Pinpoint the cell where the given text exists, returning its [X, Y] midpoint coordinate. 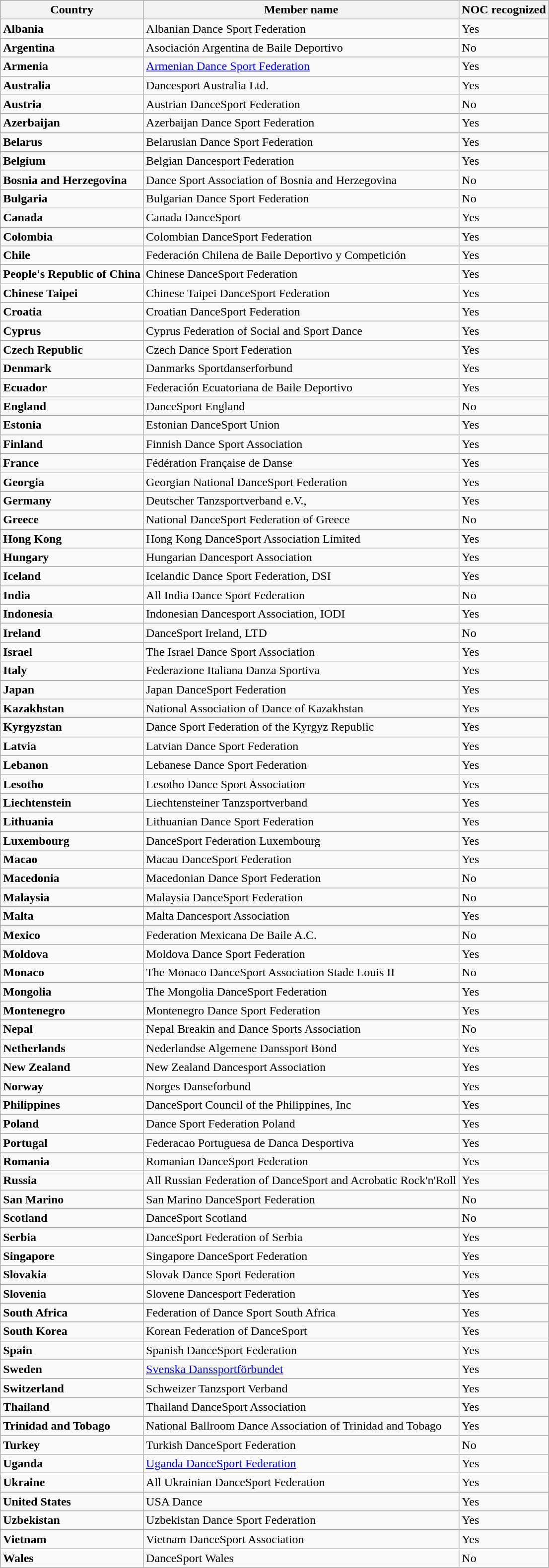
Spain [72, 1350]
DanceSport Scotland [301, 1218]
Russia [72, 1181]
Georgia [72, 482]
Fédération Française de Danse [301, 463]
Greece [72, 519]
Schweizer Tanzsport Verband [301, 1388]
San Marino [72, 1199]
Uganda DanceSport Federation [301, 1464]
Singapore DanceSport Federation [301, 1256]
Belgium [72, 161]
Montenegro [72, 1010]
Dance Sport Federation of the Kyrgyz Republic [301, 727]
Kazakhstan [72, 708]
Philippines [72, 1105]
Israel [72, 652]
Denmark [72, 369]
Bulgarian Dance Sport Federation [301, 198]
Federation of Dance Sport South Africa [301, 1313]
Cyprus Federation of Social and Sport Dance [301, 331]
France [72, 463]
Norway [72, 1086]
Turkey [72, 1445]
Slovenia [72, 1294]
Finland [72, 444]
Macedonian Dance Sport Federation [301, 878]
Malaysia [72, 897]
Albanian Dance Sport Federation [301, 29]
India [72, 595]
Chinese DanceSport Federation [301, 274]
Colombia [72, 237]
National Ballroom Dance Association of Trinidad and Tobago [301, 1426]
DanceSport Council of the Philippines, Inc [301, 1105]
Danmarks Sportdanserforbund [301, 369]
Canada [72, 217]
England [72, 406]
Chinese Taipei [72, 293]
Federation Mexicana De Baile A.C. [301, 935]
Luxembourg [72, 841]
Deutscher Tanzsportverband e.V., [301, 501]
Dance Sport Federation Poland [301, 1124]
Netherlands [72, 1048]
Thailand [72, 1407]
The Monaco DanceSport Association Stade Louis II [301, 973]
Asociación Argentina de Baile Deportivo [301, 48]
NOC recognized [504, 10]
Mexico [72, 935]
Korean Federation of DanceSport [301, 1331]
South Africa [72, 1313]
Liechtenstein [72, 803]
DanceSport Federation Luxembourg [301, 841]
Lithuania [72, 821]
Malta [72, 916]
Dancesport Australia Ltd. [301, 85]
Armenia [72, 66]
Scotland [72, 1218]
Azerbaijan Dance Sport Federation [301, 123]
Nepal [72, 1029]
USA Dance [301, 1502]
Estonia [72, 425]
Lebanon [72, 765]
Moldova [72, 954]
Japan DanceSport Federation [301, 690]
Federación Ecuatoriana de Baile Deportivo [301, 387]
Slovene Dancesport Federation [301, 1294]
Malta Dancesport Association [301, 916]
Belarus [72, 142]
Lithuanian Dance Sport Federation [301, 821]
People's Republic of China [72, 274]
Romanian DanceSport Federation [301, 1162]
Wales [72, 1558]
Latvian Dance Sport Federation [301, 746]
National DanceSport Federation of Greece [301, 519]
DanceSport Federation of Serbia [301, 1237]
Malaysia DanceSport Federation [301, 897]
Nederlandse Algemene Danssport Bond [301, 1048]
Indonesian Dancesport Association, IODI [301, 614]
Monaco [72, 973]
Ireland [72, 633]
Italy [72, 671]
All Ukrainian DanceSport Federation [301, 1483]
Country [72, 10]
Romania [72, 1162]
Chile [72, 255]
Croatia [72, 312]
Iceland [72, 576]
Uzbekistan [72, 1520]
Switzerland [72, 1388]
The Mongolia DanceSport Federation [301, 992]
Albania [72, 29]
DanceSport Wales [301, 1558]
Czech Dance Sport Federation [301, 350]
Montenegro Dance Sport Federation [301, 1010]
New Zealand [72, 1067]
Lebanese Dance Sport Federation [301, 765]
Vietnam [72, 1539]
Hong Kong [72, 538]
Lesotho [72, 784]
Sweden [72, 1369]
Belarusian Dance Sport Federation [301, 142]
Croatian DanceSport Federation [301, 312]
Georgian National DanceSport Federation [301, 482]
DanceSport Ireland, LTD [301, 633]
Norges Danseforbund [301, 1086]
Svenska Danssportförbundet [301, 1369]
Kyrgyzstan [72, 727]
Austria [72, 104]
Canada DanceSport [301, 217]
Uzbekistan Dance Sport Federation [301, 1520]
Hungarian Dancesport Association [301, 558]
The Israel Dance Sport Association [301, 652]
Trinidad and Tobago [72, 1426]
Portugal [72, 1142]
San Marino DanceSport Federation [301, 1199]
Austrian DanceSport Federation [301, 104]
Slovakia [72, 1275]
Bosnia and Herzegovina [72, 180]
New Zealand Dancesport Association [301, 1067]
All Russian Federation of DanceSport and Acrobatic Rock'n'Roll [301, 1181]
Lesotho Dance Sport Association [301, 784]
Macau DanceSport Federation [301, 860]
Slovak Dance Sport Federation [301, 1275]
Federacao Portuguesa de Danca Desportiva [301, 1142]
Azerbaijan [72, 123]
Singapore [72, 1256]
Nepal Breakin and Dance Sports Association [301, 1029]
Liechtensteiner Tanzsportverband [301, 803]
Uganda [72, 1464]
All India Dance Sport Federation [301, 595]
Dance Sport Association of Bosnia and Herzegovina [301, 180]
Spanish DanceSport Federation [301, 1350]
Hungary [72, 558]
Moldova Dance Sport Federation [301, 954]
Turkish DanceSport Federation [301, 1445]
Icelandic Dance Sport Federation, DSI [301, 576]
Federación Chilena de Baile Deportivo y Competición [301, 255]
Argentina [72, 48]
Ecuador [72, 387]
Poland [72, 1124]
Estonian DanceSport Union [301, 425]
United States [72, 1502]
Bulgaria [72, 198]
Chinese Taipei DanceSport Federation [301, 293]
Czech Republic [72, 350]
Japan [72, 690]
DanceSport England [301, 406]
Armenian Dance Sport Federation [301, 66]
Latvia [72, 746]
Macao [72, 860]
Finnish Dance Sport Association [301, 444]
Belgian Dancesport Federation [301, 161]
Indonesia [72, 614]
National Association of Dance of Kazakhstan [301, 708]
Ukraine [72, 1483]
Mongolia [72, 992]
Thailand DanceSport Association [301, 1407]
Member name [301, 10]
Cyprus [72, 331]
Federazione Italiana Danza Sportiva [301, 671]
Vietnam DanceSport Association [301, 1539]
Germany [72, 501]
Australia [72, 85]
Serbia [72, 1237]
Macedonia [72, 878]
Colombian DanceSport Federation [301, 237]
Hong Kong DanceSport Association Limited [301, 538]
South Korea [72, 1331]
